Detect which cell encompasses the target text, then output its (X, Y) center coordinate. 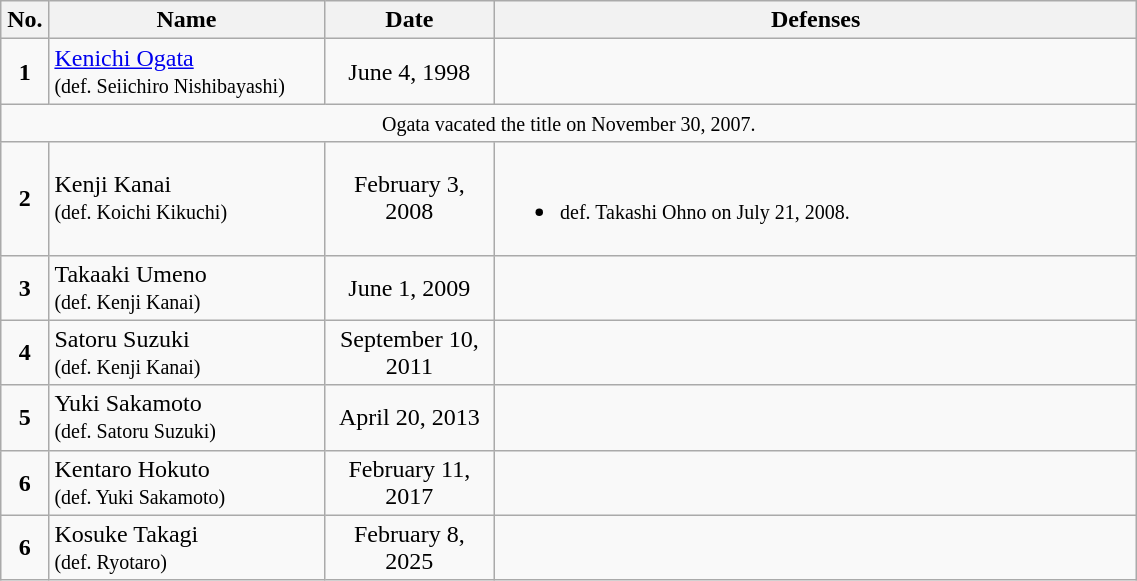
February 11, 2017 (409, 482)
4 (25, 352)
3 (25, 288)
Defenses (816, 20)
Name (186, 20)
June 4, 1998 (409, 72)
def. Takashi Ohno on July 21, 2008. (816, 198)
Kenji Kanai (def. Koichi Kikuchi) (186, 198)
April 20, 2013 (409, 418)
Satoru Suzuki (def. Kenji Kanai) (186, 352)
Kenichi Ogata (def. Seiichiro Nishibayashi) (186, 72)
February 3, 2008 (409, 198)
Kentaro Hokuto (def. Yuki Sakamoto) (186, 482)
Date (409, 20)
Yuki Sakamoto (def. Satoru Suzuki) (186, 418)
Ogata vacated the title on November 30, 2007. (569, 123)
1 (25, 72)
Kosuke Takagi (def. Ryotaro) (186, 548)
5 (25, 418)
Takaaki Umeno (def. Kenji Kanai) (186, 288)
February 8, 2025 (409, 548)
June 1, 2009 (409, 288)
September 10, 2011 (409, 352)
No. (25, 20)
2 (25, 198)
